Detect which cell encompasses the target text, then output its [X, Y] center coordinate. 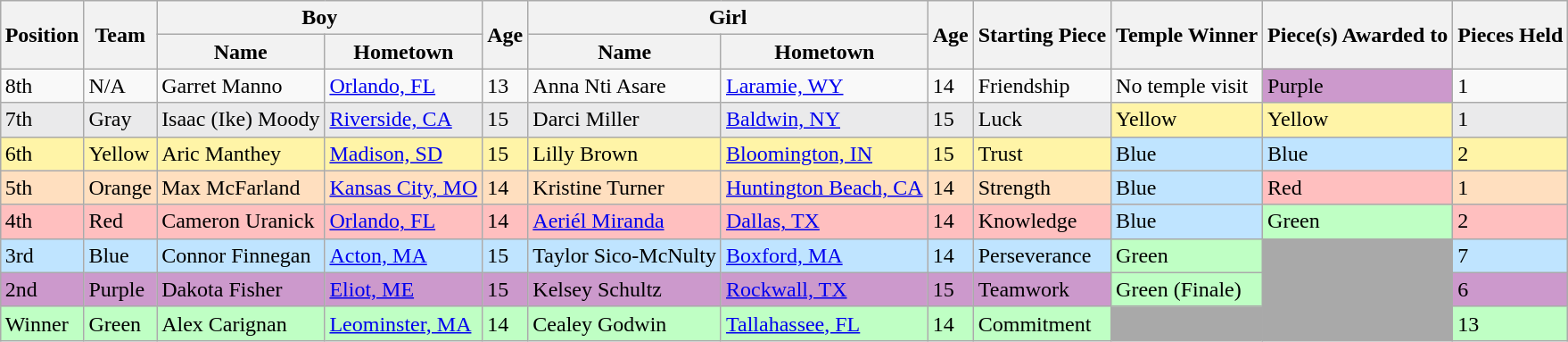
Commitment [1042, 323]
Eliot, ME [403, 289]
Garret Manno [241, 86]
Boxford, MA [824, 255]
Trust [1042, 154]
Cealey Godwin [624, 323]
Position [42, 35]
6th [42, 154]
Baldwin, NY [824, 120]
Alex Carignan [241, 323]
Anna Nti Asare [624, 86]
Kansas City, MO [403, 188]
Teamwork [1042, 289]
Friendship [1042, 86]
Huntington Beach, CA [824, 188]
Kristine Turner [624, 188]
Riverside, CA [403, 120]
Darci Miller [624, 120]
N/A [120, 86]
Kelsey Schultz [624, 289]
Winner [42, 323]
8th [42, 86]
2nd [42, 289]
Strength [1042, 188]
Orange [120, 188]
Temple Winner [1187, 35]
Dakota Fisher [241, 289]
Acton, MA [403, 255]
Piece(s) Awarded to [1358, 35]
Perseverance [1042, 255]
Cameron Uranick [241, 221]
Green (Finale) [1187, 289]
7 [1511, 255]
Girl [728, 18]
No temple visit [1187, 86]
Max McFarland [241, 188]
6 [1511, 289]
Gray [120, 120]
Connor Finnegan [241, 255]
Tallahassee, FL [824, 323]
7th [42, 120]
5th [42, 188]
Aric Manthey [241, 154]
Aeriél Miranda [624, 221]
Lilly Brown [624, 154]
Boy [319, 18]
Rockwall, TX [824, 289]
Team [120, 35]
Leominster, MA [403, 323]
Luck [1042, 120]
4th [42, 221]
Bloomington, IN [824, 154]
Isaac (Ike) Moody [241, 120]
Dallas, TX [824, 221]
3rd [42, 255]
Starting Piece [1042, 35]
Laramie, WY [824, 86]
Taylor Sico-McNulty [624, 255]
Pieces Held [1511, 35]
Madison, SD [403, 154]
Knowledge [1042, 221]
